Capture the cell that displays the provided text and extract its [x, y] central coordinate. 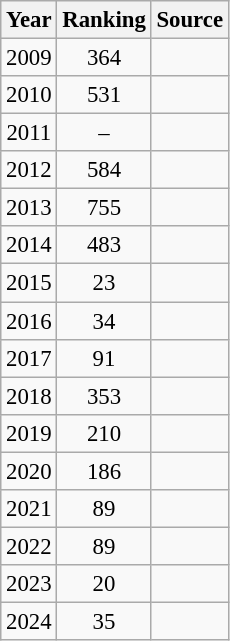
2019 [29, 433]
186 [104, 471]
2023 [29, 584]
2017 [29, 358]
364 [104, 58]
210 [104, 433]
2018 [29, 396]
755 [104, 208]
531 [104, 95]
2015 [29, 283]
23 [104, 283]
2011 [29, 133]
2021 [29, 509]
353 [104, 396]
2016 [29, 321]
2014 [29, 245]
20 [104, 584]
2009 [29, 58]
34 [104, 321]
Year [29, 20]
Source [190, 20]
2022 [29, 546]
483 [104, 245]
2013 [29, 208]
584 [104, 170]
91 [104, 358]
Ranking [104, 20]
– [104, 133]
35 [104, 621]
2010 [29, 95]
2024 [29, 621]
2012 [29, 170]
2020 [29, 471]
